For the text-containing cell, return its midpoint in [x, y] coordinate format. 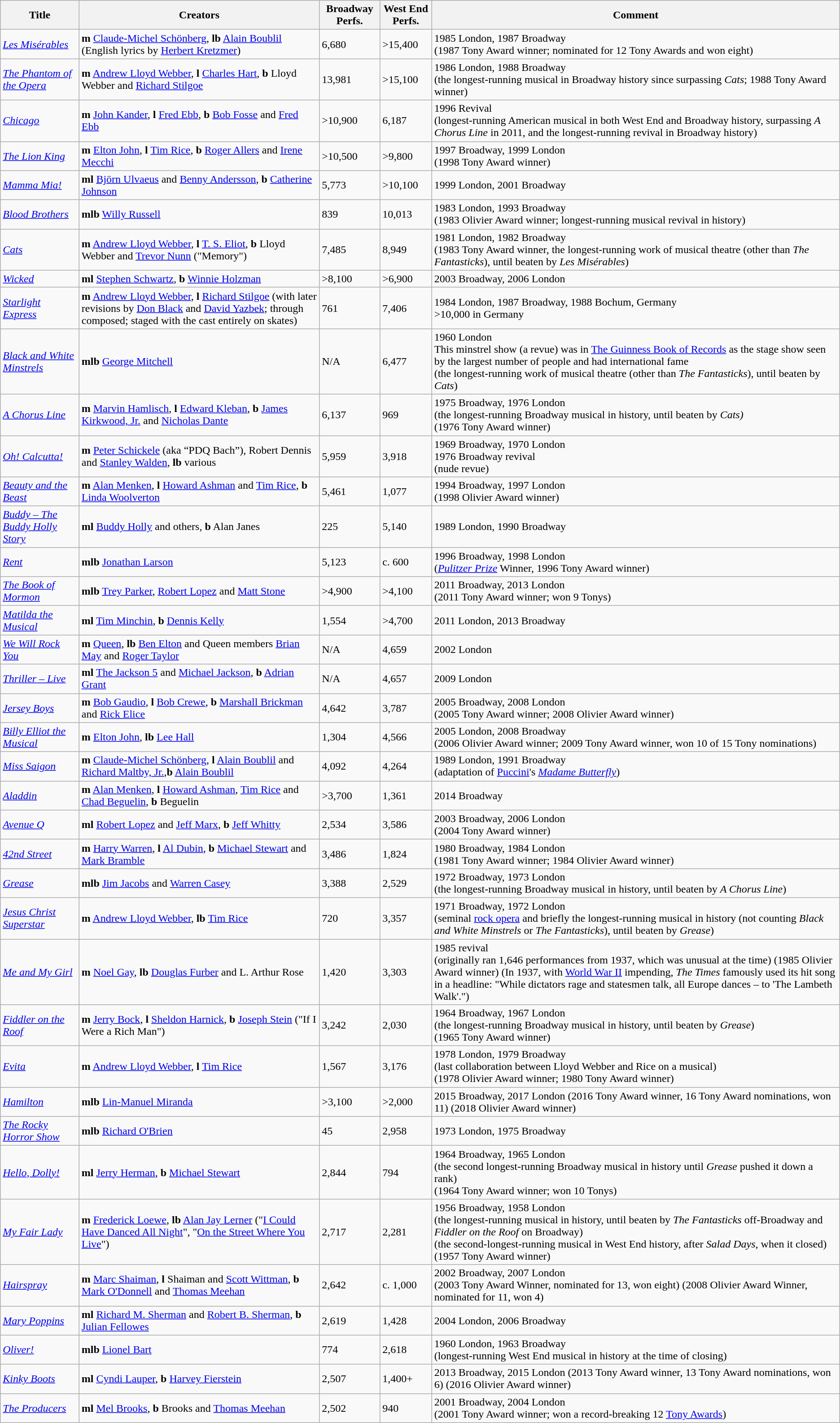
2005 Broadway, 2008 London (2005 Tony Award winner; 2008 Olivier Award winner) [635, 708]
m Elton John, l Tim Rice, b Roger Allers and Irene Mecchi [199, 156]
Hello, Dolly! [39, 1172]
1975 Broadway, 1976 London (the longest-running Broadway musical in history, until beaten by Cats) (1976 Tony Award winner) [635, 415]
1,567 [350, 1067]
1969 Broadway, 1970 London 1976 Broadway revival (nude revue) [635, 456]
Jersey Boys [39, 708]
1960 London, 1963 Broadway (longest-running West End musical in history at the time of closing) [635, 1350]
ml Mel Brooks, b Brooks and Thomas Meehan [199, 1408]
3,303 [406, 972]
1,304 [350, 737]
1,400+ [406, 1379]
1,077 [406, 492]
West End Perfs. [406, 15]
2,958 [406, 1131]
Blood Brothers [39, 215]
839 [350, 215]
mlb Willy Russell [199, 215]
6,137 [350, 415]
1978 London, 1979 Broadway (last collaboration between Lloyd Webber and Rice on a musical) (1978 Olivier Award winner; 1980 Tony Award winner) [635, 1067]
We Will Rock You [39, 650]
>8,100 [350, 279]
Oh! Calcutta! [39, 456]
794 [406, 1172]
mlb Jim Jacobs and Warren Casey [199, 883]
mlb Jonathan Larson [199, 562]
940 [406, 1408]
2004 London, 2006 Broadway [635, 1320]
>4,100 [406, 591]
1999 London, 2001 Broadway [635, 185]
6,187 [406, 121]
2013 Broadway, 2015 London (2013 Tony Award winner, 13 Tony Award nominations, won 6) (2016 Olivier Award winner) [635, 1379]
Billy Elliot the Musical [39, 737]
1986 London, 1988 Broadway (the longest-running musical in Broadway history since surpassing Cats; 1988 Tony Award winner) [635, 79]
2015 Broadway, 2017 London (2016 Tony Award winner, 16 Tony Award nominations, won 11) (2018 Olivier Award winner) [635, 1102]
mlb Lionel Bart [199, 1350]
8,949 [406, 250]
Avenue Q [39, 825]
4,264 [406, 766]
720 [350, 918]
45 [350, 1131]
225 [350, 527]
>3,100 [350, 1102]
m Andrew Lloyd Webber, lb Tim Rice [199, 918]
2003 Broadway, 2006 London (2004 Tony Award winner) [635, 825]
Mamma Mia! [39, 185]
42nd Street [39, 854]
1997 Broadway, 1999 London (1998 Tony Award winner) [635, 156]
m Noel Gay, lb Douglas Furber and L. Arthur Rose [199, 972]
A Chorus Line [39, 415]
Me and My Girl [39, 972]
2001 Broadway, 2004 London (2001 Tony Award winner; won a record-breaking 12 Tony Awards) [635, 1408]
Title [39, 15]
Starlight Express [39, 308]
5,123 [350, 562]
mlb George Mitchell [199, 361]
969 [406, 415]
Hairspray [39, 1285]
The Rocky Horror Show [39, 1131]
2,281 [406, 1232]
Comment [635, 15]
2002 Broadway, 2007 London (2003 Tony Award Winner, nominated for 13, won eight) (2008 Olivier Award Winner, nominated for 11, won 4) [635, 1285]
2,502 [350, 1408]
7,406 [406, 308]
>10,500 [350, 156]
m Queen, lb Ben Elton and Queen members Brian May and Roger Taylor [199, 650]
ml Cyndi Lauper, b Harvey Fierstein [199, 1379]
m Andrew Lloyd Webber, l Tim Rice [199, 1067]
10,013 [406, 215]
2003 Broadway, 2006 London [635, 279]
The Lion King [39, 156]
4,642 [350, 708]
1,361 [406, 795]
m Peter Schickele (aka “PDQ Bach”), Robert Dennis and Stanley Walden, lb various [199, 456]
761 [350, 308]
Wicked [39, 279]
>15,400 [406, 44]
2011 Broadway, 2013 London (2011 Tony Award winner; won 9 Tonys) [635, 591]
5,959 [350, 456]
2011 London, 2013 Broadway [635, 620]
ml Tim Minchin, b Dennis Kelly [199, 620]
2,642 [350, 1285]
>9,800 [406, 156]
1980 Broadway, 1984 London (1981 Tony Award winner; 1984 Olivier Award winner) [635, 854]
Oliver! [39, 1350]
2,534 [350, 825]
c. 600 [406, 562]
Broadway Perfs. [350, 15]
Cats [39, 250]
6,680 [350, 44]
m Claude-Michel Schönberg, lb Alain Boublil (English lyrics by Herbert Kretzmer) [199, 44]
1,554 [350, 620]
Fiddler on the Roof [39, 1025]
Hamilton [39, 1102]
Black and White Minstrels [39, 361]
The Book of Mormon [39, 591]
2002 London [635, 650]
>4,700 [406, 620]
3,486 [350, 854]
>10,100 [406, 185]
mlb Lin-Manuel Miranda [199, 1102]
Les Misérables [39, 44]
3,242 [350, 1025]
>2,000 [406, 1102]
Buddy – The Buddy Holly Story [39, 527]
m Bob Gaudio, l Bob Crewe, b Marshall Brickman and Rick Elice [199, 708]
5,461 [350, 492]
c. 1,000 [406, 1285]
3,357 [406, 918]
Evita [39, 1067]
Thriller – Live [39, 679]
m Harry Warren, l Al Dubin, b Michael Stewart and Mark Bramble [199, 854]
Grease [39, 883]
4,566 [406, 737]
ml The Jackson 5 and Michael Jackson, b Adrian Grant [199, 679]
1,420 [350, 972]
3,176 [406, 1067]
>3,700 [350, 795]
4,092 [350, 766]
The Phantom of the Opera [39, 79]
1994 Broadway, 1997 London (1998 Olivier Award winner) [635, 492]
1972 Broadway, 1973 London (the longest-running Broadway musical in history, until beaten by A Chorus Line) [635, 883]
13,981 [350, 79]
3,787 [406, 708]
Mary Poppins [39, 1320]
m Jerry Bock, l Sheldon Harnick, b Joseph Stein ("If I Were a Rich Man") [199, 1025]
Rent [39, 562]
1985 London, 1987 Broadway (1987 Tony Award winner; nominated for 12 Tony Awards and won eight) [635, 44]
3,918 [406, 456]
ml Robert Lopez and Jeff Marx, b Jeff Whitty [199, 825]
>6,900 [406, 279]
ml Björn Ulvaeus and Benny Andersson, b Catherine Johnson [199, 185]
1984 London, 1987 Broadway, 1988 Bochum, Germany >10,000 in Germany [635, 308]
2009 London [635, 679]
3,586 [406, 825]
2005 London, 2008 Broadway (2006 Olivier Award winner; 2009 Tony Award winner, won 10 of 15 Tony nominations) [635, 737]
mlb Trey Parker, Robert Lopez and Matt Stone [199, 591]
774 [350, 1350]
ml Jerry Herman, b Michael Stewart [199, 1172]
5,140 [406, 527]
Creators [199, 15]
ml Richard M. Sherman and Robert B. Sherman, b Julian Fellowes [199, 1320]
My Fair Lady [39, 1232]
2,618 [406, 1350]
5,773 [350, 185]
m Elton John, lb Lee Hall [199, 737]
mlb Richard O'Brien [199, 1131]
2,030 [406, 1025]
1973 London, 1975 Broadway [635, 1131]
m Andrew Lloyd Webber, l Charles Hart, b Lloyd Webber and Richard Stilgoe [199, 79]
3,388 [350, 883]
2014 Broadway [635, 795]
m Marvin Hamlisch, l Edward Kleban, b James Kirkwood, Jr. and Nicholas Dante [199, 415]
>15,100 [406, 79]
Matilda the Musical [39, 620]
m Andrew Lloyd Webber, l T. S. Eliot, b Lloyd Webber and Trevor Nunn ("Memory") [199, 250]
4,657 [406, 679]
ml Buddy Holly and others, b Alan Janes [199, 527]
1,428 [406, 1320]
1983 London, 1993 Broadway (1983 Olivier Award winner; longest-running musical revival in history) [635, 215]
>4,900 [350, 591]
m John Kander, l Fred Ebb, b Bob Fosse and Fred Ebb [199, 121]
ml Stephen Schwartz, b Winnie Holzman [199, 279]
Kinky Boots [39, 1379]
m Alan Menken, l Howard Ashman and Tim Rice, b Linda Woolverton [199, 492]
2,529 [406, 883]
m Frederick Loewe, lb Alan Jay Lerner ("I Could Have Danced All Night", "On the Street Where You Live") [199, 1232]
Aladdin [39, 795]
4,659 [406, 650]
Chicago [39, 121]
Miss Saigon [39, 766]
7,485 [350, 250]
1989 London, 1990 Broadway [635, 527]
1,824 [406, 854]
1989 London, 1991 Broadway (adaptation of Puccini's Madame Butterfly) [635, 766]
m Claude-Michel Schönberg, l Alain Boublil and Richard Maltby, Jr.,b Alain Boublil [199, 766]
6,477 [406, 361]
2,844 [350, 1172]
2,619 [350, 1320]
Jesus Christ Superstar [39, 918]
1996 Broadway, 1998 London (Pulitzer Prize Winner, 1996 Tony Award winner) [635, 562]
>10,900 [350, 121]
Beauty and the Beast [39, 492]
m Alan Menken, l Howard Ashman, Tim Rice and Chad Beguelin, b Beguelin [199, 795]
2,507 [350, 1379]
1964 Broadway, 1967 London (the longest-running Broadway musical in history, until beaten by Grease) (1965 Tony Award winner) [635, 1025]
m Marc Shaiman, l Shaiman and Scott Wittman, b Mark O'Donnell and Thomas Meehan [199, 1285]
The Producers [39, 1408]
2,717 [350, 1232]
